Determine the [x, y] coordinate at the center of the cell enclosing the given text.  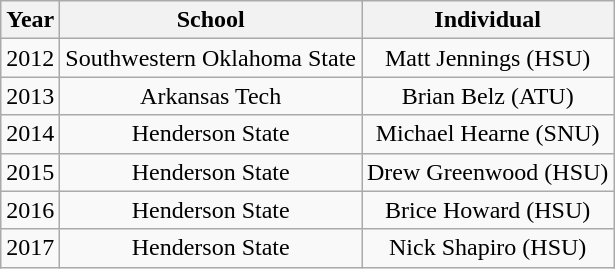
Individual [488, 20]
Michael Hearne (SNU) [488, 134]
Arkansas Tech [211, 96]
Brice Howard (HSU) [488, 210]
2015 [30, 172]
2013 [30, 96]
Southwestern Oklahoma State [211, 58]
Brian Belz (ATU) [488, 96]
Matt Jennings (HSU) [488, 58]
2017 [30, 248]
2016 [30, 210]
2014 [30, 134]
Nick Shapiro (HSU) [488, 248]
School [211, 20]
Drew Greenwood (HSU) [488, 172]
Year [30, 20]
2012 [30, 58]
